Pinpoint the cell where the given text exists, returning its [X, Y] midpoint coordinate. 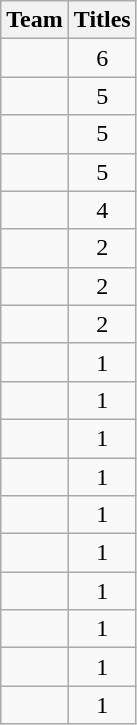
4 [102, 210]
Titles [102, 20]
Team [35, 20]
6 [102, 58]
